Detect which cell encompasses the target text, then output its (x, y) center coordinate. 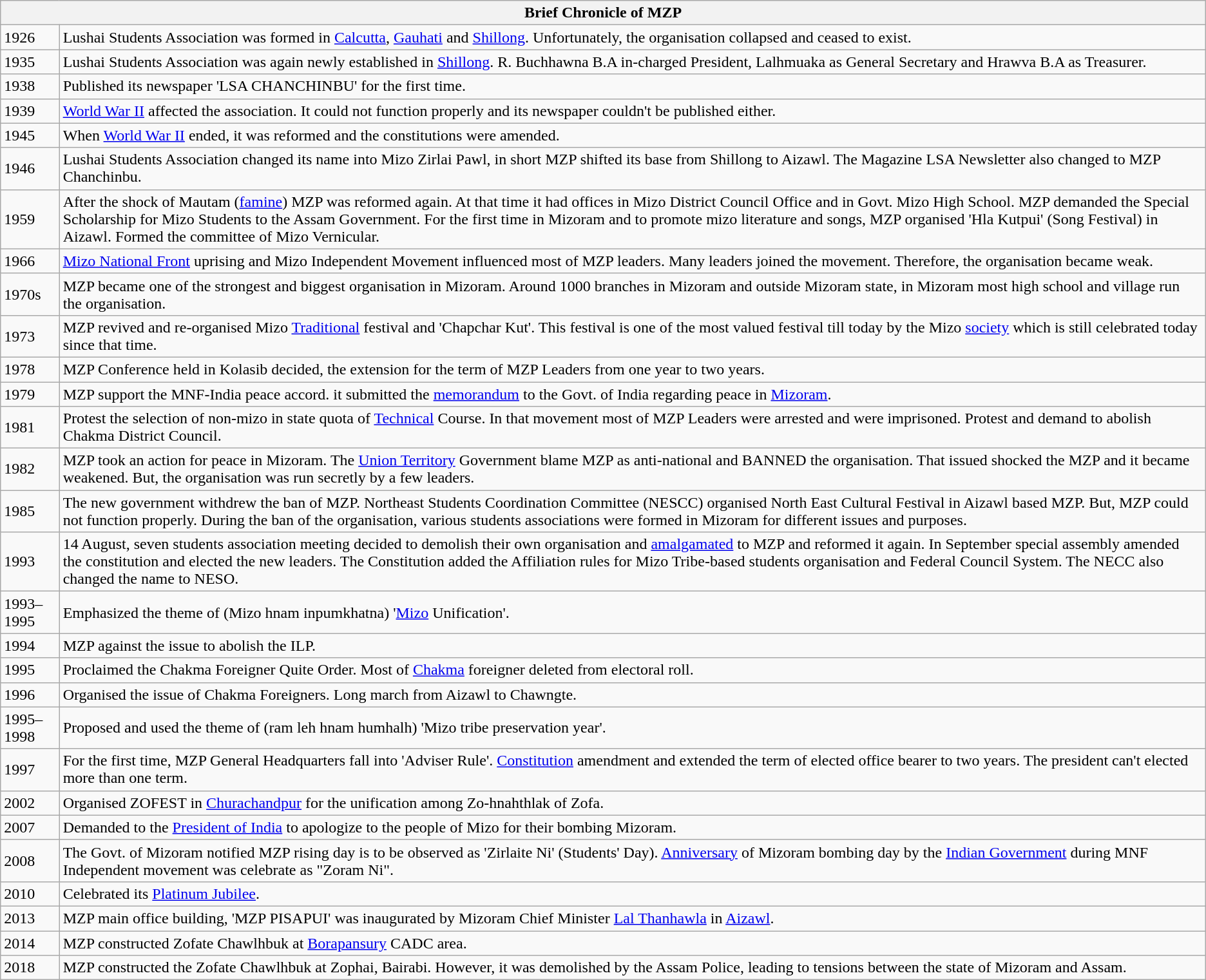
1994 (30, 646)
Organised ZOFEST in Churachandpur for the unification among Zo-hnahthlak of Zofa. (633, 803)
1946 (30, 169)
1926 (30, 37)
1966 (30, 261)
1981 (30, 428)
Lushai Students Association was formed in Calcutta, Gauhati and Shillong. Unfortunately, the organisation collapsed and ceased to exist. (633, 37)
2002 (30, 803)
1997 (30, 769)
1979 (30, 394)
MZP against the issue to abolish the ILP. (633, 646)
Celebrated its Platinum Jubilee. (633, 894)
1939 (30, 111)
1993 (30, 562)
Proposed and used the theme of (ram leh hnam humhalh) 'Mizo tribe preservation year'. (633, 728)
1993–1995 (30, 612)
1996 (30, 695)
1995 (30, 670)
2010 (30, 894)
2008 (30, 861)
2007 (30, 827)
Published its newspaper 'LSA CHANCHINBU' for the first time. (633, 86)
When World War II ended, it was reformed and the constitutions were amended. (633, 135)
1985 (30, 512)
Emphasized the theme of (Mizo hnam inpumkhatna) 'Mizo Unification'. (633, 612)
1935 (30, 62)
1982 (30, 469)
1938 (30, 86)
2018 (30, 968)
1945 (30, 135)
Proclaimed the Chakma Foreigner Quite Order. Most of Chakma foreigner deleted from electoral roll. (633, 670)
1978 (30, 369)
2013 (30, 918)
1995–1998 (30, 728)
MZP Conference held in Kolasib decided, the extension for the term of MZP Leaders from one year to two years. (633, 369)
Brief Chronicle of MZP (603, 13)
Demanded to the President of India to apologize to the people of Mizo for their bombing Mizoram. (633, 827)
1970s (30, 294)
1973 (30, 336)
2014 (30, 943)
Organised the issue of Chakma Foreigners. Long march from Aizawl to Chawngte. (633, 695)
MZP constructed Zofate Chawlhbuk at Borapansury CADC area. (633, 943)
1959 (30, 219)
World War II affected the association. It could not function properly and its newspaper couldn't be published either. (633, 111)
MZP support the MNF-India peace accord. it submitted the memorandum to the Govt. of India regarding peace in Mizoram. (633, 394)
MZP main office building, 'MZP PISAPUI' was inaugurated by Mizoram Chief Minister Lal Thanhawla in Aizawl. (633, 918)
